Determine the (X, Y) coordinate at the center of the cell enclosing the given text.  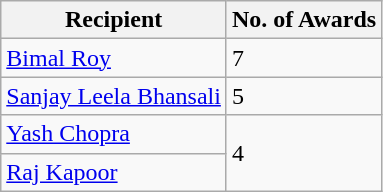
Recipient (114, 20)
5 (304, 96)
4 (304, 153)
Sanjay Leela Bhansali (114, 96)
7 (304, 58)
Yash Chopra (114, 134)
Raj Kapoor (114, 172)
No. of Awards (304, 20)
Bimal Roy (114, 58)
